Identify which cell holds the provided text, then report its [x, y] central coordinate. 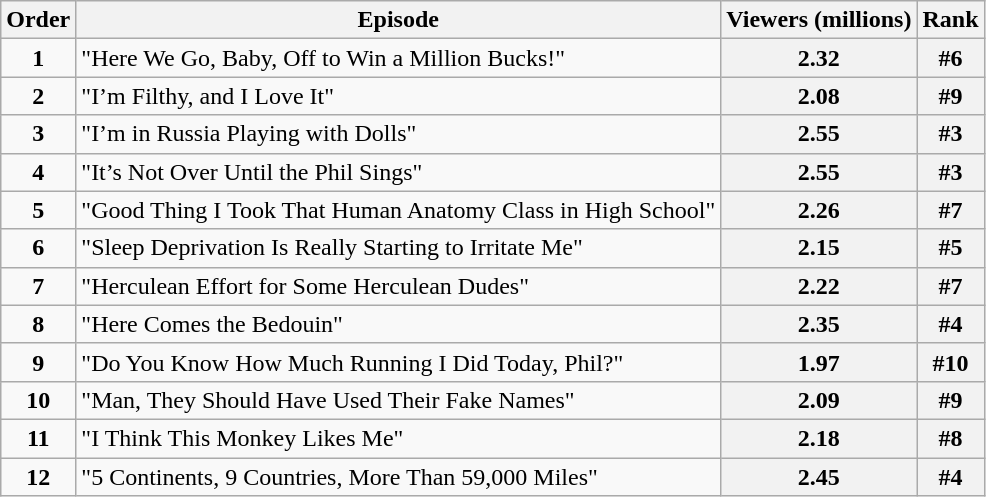
2.08 [819, 96]
"Do You Know How Much Running I Did Today, Phil?" [398, 362]
3 [38, 134]
5 [38, 210]
1.97 [819, 362]
Viewers (millions) [819, 20]
"I’m Filthy, and I Love It" [398, 96]
"I’m in Russia Playing with Dolls" [398, 134]
2.35 [819, 324]
1 [38, 58]
2.15 [819, 248]
"Sleep Deprivation Is Really Starting to Irritate Me" [398, 248]
7 [38, 286]
"Good Thing I Took That Human Anatomy Class in High School" [398, 210]
"Here Comes the Bedouin" [398, 324]
Order [38, 20]
Rank [950, 20]
"5 Continents, 9 Countries, More Than 59,000 Miles" [398, 477]
#6 [950, 58]
12 [38, 477]
10 [38, 400]
9 [38, 362]
2.22 [819, 286]
"Here We Go, Baby, Off to Win a Million Bucks!" [398, 58]
8 [38, 324]
4 [38, 172]
#10 [950, 362]
2 [38, 96]
2.45 [819, 477]
Episode [398, 20]
"Man, They Should Have Used Their Fake Names" [398, 400]
2.09 [819, 400]
"Herculean Effort for Some Herculean Dudes" [398, 286]
2.32 [819, 58]
#5 [950, 248]
11 [38, 438]
"I Think This Monkey Likes Me" [398, 438]
6 [38, 248]
2.18 [819, 438]
2.26 [819, 210]
"It’s Not Over Until the Phil Sings" [398, 172]
#8 [950, 438]
